Output the (x, y) coordinate of the center of the cell containing the given text.  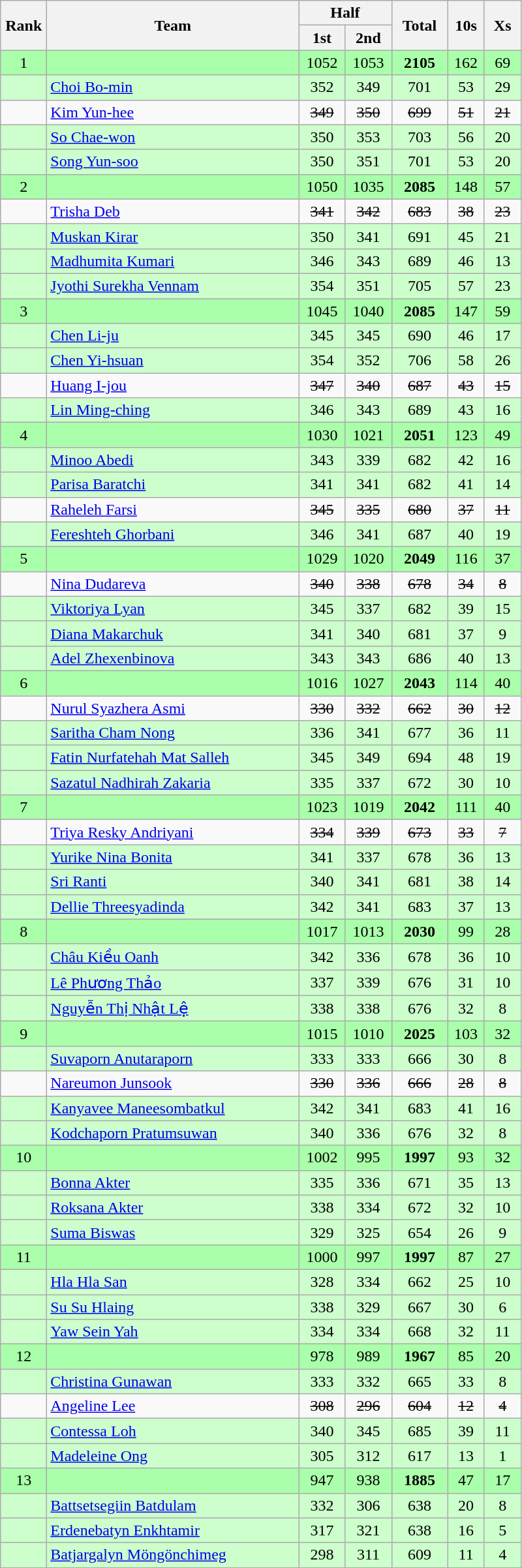
31 (466, 983)
47 (466, 1481)
87 (466, 1257)
Bonna Akter (173, 1183)
2105 (420, 63)
1053 (368, 63)
Triya Resky Andriyani (173, 832)
Half (345, 13)
So Chae-won (173, 137)
10s (466, 25)
116 (466, 559)
1019 (368, 807)
Fereshteh Ghorbani (173, 534)
Diana Makarchuk (173, 633)
34 (466, 584)
Fatin Nurfatehah Mat Salleh (173, 758)
312 (368, 1456)
1885 (420, 1481)
1967 (420, 1357)
Suvaporn Anutaraporn (173, 1059)
Total (420, 25)
56 (466, 137)
2051 (420, 435)
989 (368, 1357)
1000 (322, 1257)
686 (420, 658)
995 (368, 1158)
328 (322, 1282)
147 (466, 311)
Song Yun-soo (173, 162)
49 (502, 435)
311 (368, 1555)
694 (420, 758)
706 (420, 361)
Choi Bo-min (173, 87)
Parisa Baratchi (173, 485)
308 (322, 1406)
347 (322, 385)
609 (420, 1555)
Huang I-jou (173, 385)
604 (420, 1406)
Su Su Hlaing (173, 1306)
1st (322, 38)
35 (466, 1183)
1020 (368, 559)
114 (466, 683)
Dellie Threesyadinda (173, 907)
Yaw Sein Yah (173, 1332)
654 (420, 1232)
162 (466, 63)
2049 (420, 559)
Muskan Kirar (173, 236)
Contessa Loh (173, 1431)
27 (502, 1257)
Rank (23, 25)
2 (23, 187)
85 (466, 1357)
Christina Gunawan (173, 1381)
Kanyavee Maneesombatkul (173, 1108)
668 (420, 1332)
58 (466, 361)
29 (502, 87)
938 (368, 1481)
1015 (322, 1034)
Châu Kiều Oanh (173, 957)
1050 (322, 187)
Trisha Deb (173, 211)
Nina Dudareva (173, 584)
947 (322, 1481)
1017 (322, 931)
123 (466, 435)
45 (466, 236)
2025 (420, 1034)
Viktoriya Lyan (173, 609)
Batjargalyn Möngönchimeg (173, 1555)
Nareumon Junsook (173, 1083)
2042 (420, 807)
1002 (322, 1158)
Chen Yi-hsuan (173, 361)
691 (420, 236)
325 (368, 1232)
Jyothi Surekha Vennam (173, 286)
Roksana Akter (173, 1207)
Team (173, 25)
1052 (322, 63)
667 (420, 1306)
Hla Hla San (173, 1282)
Battsetsegiin Batdulam (173, 1505)
321 (368, 1530)
Kodchaporn Pratumsuwan (173, 1133)
Sri Ranti (173, 882)
1013 (368, 931)
111 (466, 807)
978 (322, 1357)
1021 (368, 435)
148 (466, 187)
1045 (322, 311)
1035 (368, 187)
25 (466, 1282)
93 (466, 1158)
Saritha Cham Nong (173, 733)
59 (502, 311)
1010 (368, 1034)
305 (322, 1456)
705 (420, 286)
1023 (322, 807)
673 (420, 832)
Xs (502, 25)
2nd (368, 38)
690 (420, 336)
Madeleine Ong (173, 1456)
1029 (322, 559)
48 (466, 758)
Lê Phương Thảo (173, 983)
Kim Yun-hee (173, 112)
Angeline Lee (173, 1406)
Lin Ming-ching (173, 410)
2030 (420, 931)
Chen Li-ju (173, 336)
665 (420, 1381)
69 (502, 63)
1030 (322, 435)
51 (466, 112)
617 (420, 1456)
298 (322, 1555)
103 (466, 1034)
Nguyễn Thị Nhật Lệ (173, 1008)
Yurike Nina Bonita (173, 857)
306 (368, 1505)
677 (420, 733)
42 (466, 460)
671 (420, 1183)
Suma Biswas (173, 1232)
2043 (420, 683)
680 (420, 509)
Madhumita Kumari (173, 261)
Raheleh Farsi (173, 509)
3 (23, 311)
Minoo Abedi (173, 460)
1040 (368, 311)
99 (466, 931)
Nurul Syazhera Asmi (173, 708)
Adel Zhexenbinova (173, 658)
Erdenebatyn Enkhtamir (173, 1530)
685 (420, 1431)
296 (368, 1406)
1016 (322, 683)
699 (420, 112)
703 (420, 137)
353 (368, 137)
1027 (368, 683)
997 (368, 1257)
Sazatul Nadhirah Zakaria (173, 783)
317 (322, 1530)
